Identify which cell holds the provided text, then report its (x, y) central coordinate. 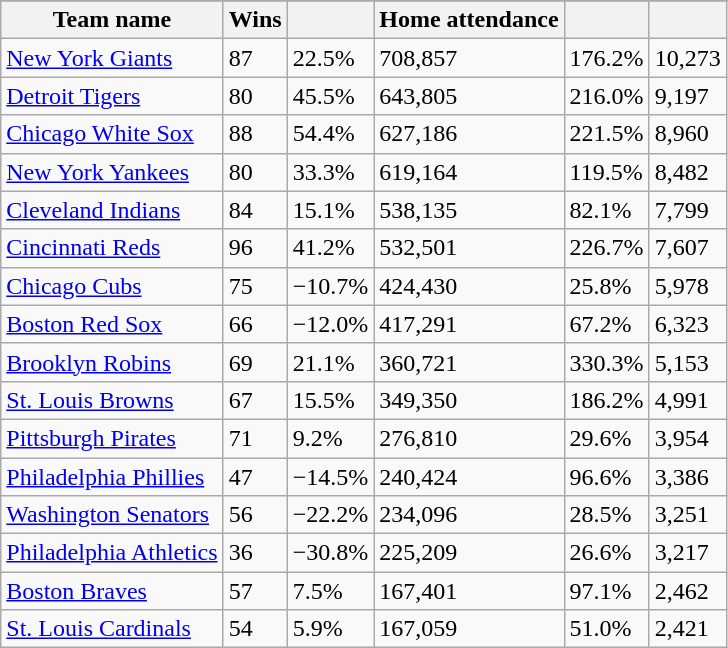
Chicago White Sox (112, 134)
25.8% (606, 286)
67 (255, 400)
119.5% (606, 172)
45.5% (330, 96)
88 (255, 134)
708,857 (469, 58)
176.2% (606, 58)
349,350 (469, 400)
Brooklyn Robins (112, 362)
619,164 (469, 172)
36 (255, 553)
8,482 (688, 172)
330.3% (606, 362)
15.1% (330, 210)
47 (255, 477)
96.6% (606, 477)
Cleveland Indians (112, 210)
69 (255, 362)
226.7% (606, 248)
9.2% (330, 438)
7,799 (688, 210)
643,805 (469, 96)
41.2% (330, 248)
−12.0% (330, 324)
240,424 (469, 477)
9,197 (688, 96)
Boston Braves (112, 591)
82.1% (606, 210)
Detroit Tigers (112, 96)
234,096 (469, 515)
21.1% (330, 362)
15.5% (330, 400)
5,153 (688, 362)
New York Giants (112, 58)
276,810 (469, 438)
−22.2% (330, 515)
New York Yankees (112, 172)
4,991 (688, 400)
66 (255, 324)
Boston Red Sox (112, 324)
417,291 (469, 324)
Team name (112, 20)
167,401 (469, 591)
29.6% (606, 438)
71 (255, 438)
Chicago Cubs (112, 286)
360,721 (469, 362)
5.9% (330, 629)
10,273 (688, 58)
2,462 (688, 591)
67.2% (606, 324)
Wins (255, 20)
22.5% (330, 58)
6,323 (688, 324)
Pittsburgh Pirates (112, 438)
2,421 (688, 629)
627,186 (469, 134)
84 (255, 210)
Home attendance (469, 20)
St. Louis Cardinals (112, 629)
538,135 (469, 210)
5,978 (688, 286)
28.5% (606, 515)
3,217 (688, 553)
−10.7% (330, 286)
Cincinnati Reds (112, 248)
87 (255, 58)
54 (255, 629)
96 (255, 248)
3,954 (688, 438)
54.4% (330, 134)
167,059 (469, 629)
Washington Senators (112, 515)
3,251 (688, 515)
St. Louis Browns (112, 400)
−30.8% (330, 553)
97.1% (606, 591)
7.5% (330, 591)
221.5% (606, 134)
Philadelphia Athletics (112, 553)
51.0% (606, 629)
186.2% (606, 400)
56 (255, 515)
57 (255, 591)
26.6% (606, 553)
7,607 (688, 248)
532,501 (469, 248)
424,430 (469, 286)
8,960 (688, 134)
Philadelphia Phillies (112, 477)
216.0% (606, 96)
33.3% (330, 172)
225,209 (469, 553)
−14.5% (330, 477)
75 (255, 286)
3,386 (688, 477)
